Return [x, y] of the center of cell containing provided text 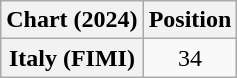
34 [190, 58]
Chart (2024) [72, 20]
Italy (FIMI) [72, 58]
Position [190, 20]
